Return (X, Y) of the center of cell containing provided text 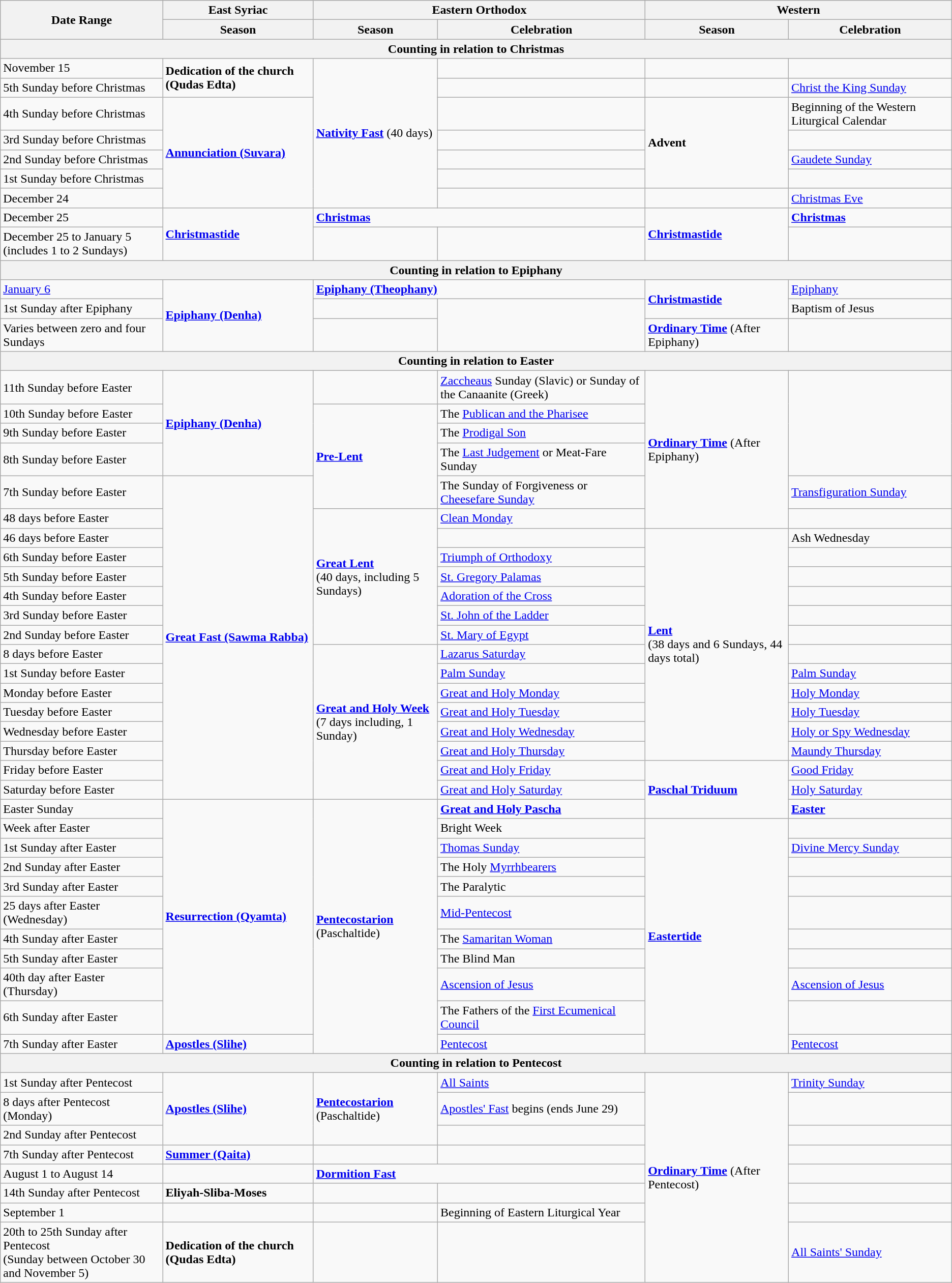
Thursday before Easter (81, 751)
Saturday before Easter (81, 790)
6th Sunday before Easter (81, 557)
Lazarus Saturday (542, 654)
Epiphany (871, 289)
January 6 (81, 289)
Advent (717, 142)
The Fathers of the First Ecumenical Council (542, 1017)
2nd Sunday before Christmas (81, 159)
2nd Sunday after Easter (81, 867)
December 25 (81, 217)
Baptism of Jesus (871, 309)
8 days before Easter (81, 654)
25 days after Easter (Wednesday) (81, 913)
Pre-Lent (375, 456)
Western (798, 10)
3rd Sunday after Easter (81, 886)
5th Sunday after Easter (81, 958)
Eastertide (717, 936)
Holy Saturday (871, 790)
December 24 (81, 198)
Nativity Fast (40 days) (375, 133)
8 days after Pentecost (Monday) (81, 1109)
1st Sunday before Christmas (81, 179)
September 1 (81, 1212)
20th to 25th Sunday after Pentecost(Sunday between October 30 and November 5) (81, 1252)
8th Sunday before Easter (81, 459)
Counting in relation to Epiphany (476, 270)
11th Sunday before Easter (81, 388)
The Paralytic (542, 886)
Great and Holy Thursday (542, 751)
Great and Holy Saturday (542, 790)
Wednesday before Easter (81, 732)
6th Sunday after Easter (81, 1017)
Tuesday before Easter (81, 712)
3rd Sunday before Easter (81, 615)
Resurrection (Qyamta) (238, 917)
Ash Wednesday (871, 538)
Transfiguration Sunday (871, 492)
The Last Judgement or Meat-Fare Sunday (542, 459)
Holy Monday (871, 693)
5th Sunday before Easter (81, 576)
Zaccheaus Sunday (Slavic) or Sunday of the Canaanite (Greek) (542, 388)
4th Sunday before Easter (81, 596)
3rd Sunday before Christmas (81, 140)
Eliyah-Sliba-Moses (238, 1193)
Week after Easter (81, 828)
7th Sunday before Easter (81, 492)
Lent(38 days and 6 Sundays, 44 days total) (717, 644)
Great and Holy Pascha (542, 809)
5th Sunday before Christmas (81, 88)
The Sunday of Forgiveness or Cheesefare Sunday (542, 492)
The Blind Man (542, 958)
Easter (871, 809)
7th Sunday after Pentecost (81, 1154)
Dormition Fast (479, 1174)
Great and Holy Wednesday (542, 732)
Adoration of the Cross (542, 596)
14th Sunday after Pentecost (81, 1193)
Friday before Easter (81, 770)
Maundy Thursday (871, 751)
10th Sunday before Easter (81, 414)
Trinity Sunday (871, 1083)
4th Sunday after Easter (81, 939)
Good Friday (871, 770)
Great and Holy Week(7 days including, 1 Sunday) (375, 722)
Counting in relation to Christmas (476, 49)
December 25 to January 5(includes 1 to 2 Sundays) (81, 243)
Christmas Eve (871, 198)
Epiphany (Theophany) (479, 289)
Christ the King Sunday (871, 88)
All Saints' Sunday (871, 1252)
Bright Week (542, 828)
Eastern Orthodox (479, 10)
4th Sunday before Christmas (81, 114)
Beginning of Eastern Liturgical Year (542, 1212)
2nd Sunday after Pentecost (81, 1135)
Counting in relation to Pentecost (476, 1063)
The Publican and the Pharisee (542, 414)
Divine Mercy Sunday (871, 848)
9th Sunday before Easter (81, 433)
Varies between zero and four Sundays (81, 335)
Great Fast (Sawma Rabba) (238, 637)
1st Sunday before Easter (81, 674)
August 1 to August 14 (81, 1174)
Holy Tuesday (871, 712)
7th Sunday after Easter (81, 1044)
Triumph of Orthodoxy (542, 557)
2nd Sunday before Easter (81, 634)
Annunciation (Suvara) (238, 153)
Monday before Easter (81, 693)
St. Gregory Palamas (542, 576)
46 days before Easter (81, 538)
Easter Sunday (81, 809)
1st Sunday after Epiphany (81, 309)
Counting in relation to Easter (476, 361)
Apostles' Fast begins (ends June 29) (542, 1109)
Ordinary Time (After Pentecost) (717, 1178)
The Samaritan Woman (542, 939)
November 15 (81, 68)
St. John of the Ladder (542, 615)
The Prodigal Son (542, 433)
Great and Holy Friday (542, 770)
All Saints (542, 1083)
1st Sunday after Easter (81, 848)
Thomas Sunday (542, 848)
The Holy Myrrhbearers (542, 867)
Beginning of the Western Liturgical Calendar (871, 114)
Great and Holy Tuesday (542, 712)
Great and Holy Monday (542, 693)
Mid-Pentecost (542, 913)
48 days before Easter (81, 518)
Summer (Qaita) (238, 1154)
St. Mary of Egypt (542, 634)
40th day after Easter (Thursday) (81, 985)
1st Sunday after Pentecost (81, 1083)
East Syriac (238, 10)
Holy or Spy Wednesday (871, 732)
Gaudete Sunday (871, 159)
Clean Monday (542, 518)
Paschal Triduum (717, 790)
Date Range (81, 20)
Great Lent(40 days, including 5 Sundays) (375, 576)
